For the text-containing cell, return its midpoint in (x, y) coordinate format. 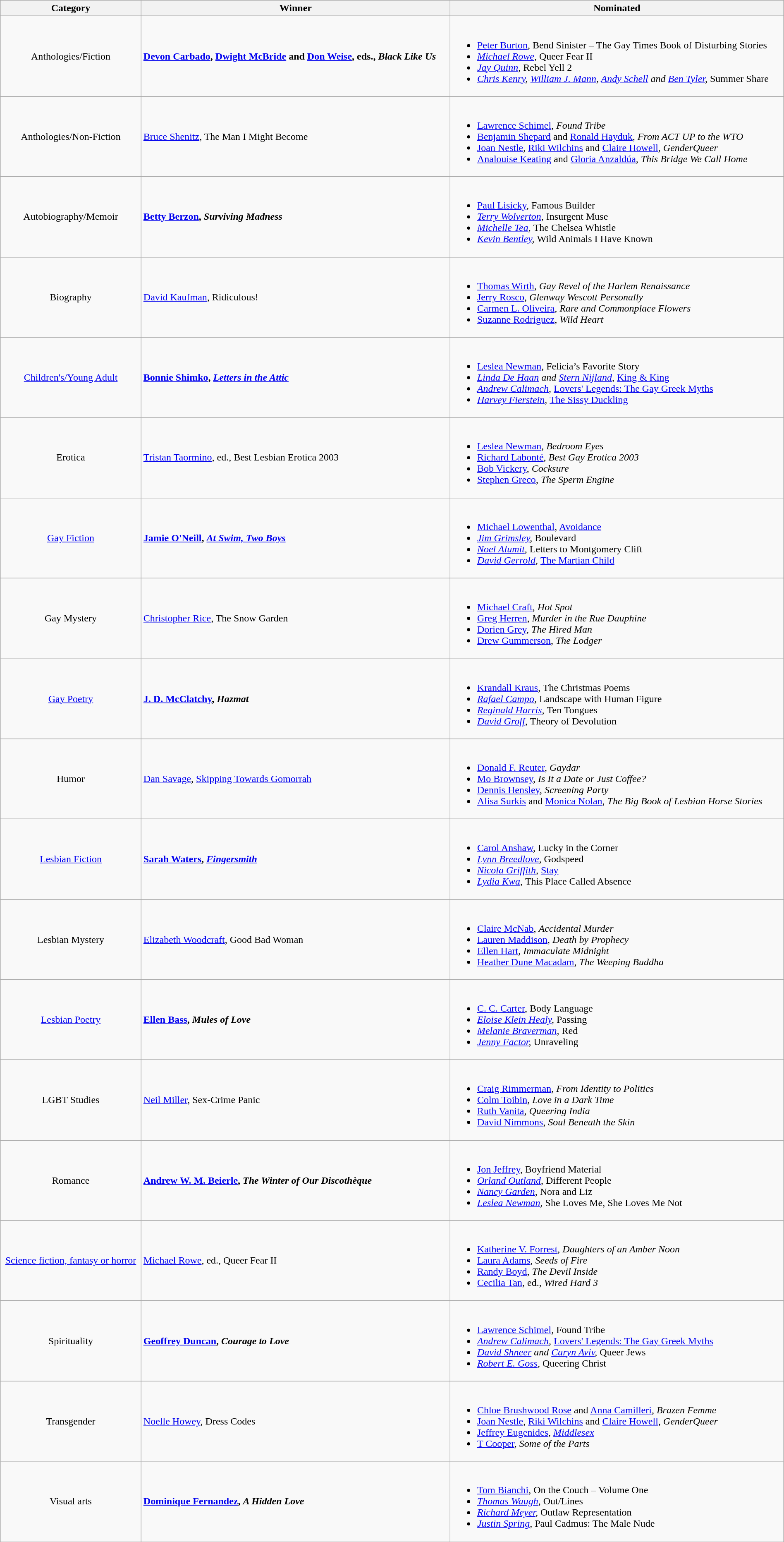
Michael Craft, Hot SpotGreg Herren, Murder in the Rue DauphineDorien Grey, The Hired ManDrew Gummerson, The Lodger (617, 618)
Tom Bianchi, On the Couch – Volume OneThomas Waugh, Out/LinesRichard Meyer, Outlaw RepresentationJustin Spring, Paul Cadmus: The Male Nude (617, 1501)
Dan Savage, Skipping Towards Gomorrah (295, 779)
J. D. McClatchy, Hazmat (295, 698)
Biography (71, 297)
Children's/Young Adult (71, 377)
Jamie O'Neill, At Swim, Two Boys (295, 538)
Andrew W. M. Beierle, The Winter of Our Discothèque (295, 1180)
Gay Fiction (71, 538)
Lesbian Poetry (71, 1020)
Michael Lowenthal, AvoidanceJim Grimsley, BoulevardNoel Alumit, Letters to Montgomery CliftDavid Gerrold, The Martian Child (617, 538)
Devon Carbado, Dwight McBride and Don Weise, eds., Black Like Us (295, 56)
Carol Anshaw, Lucky in the CornerLynn Breedlove, GodspeedNicola Griffith, StayLydia Kwa, This Place Called Absence (617, 859)
Christopher Rice, The Snow Garden (295, 618)
Erotica (71, 458)
Romance (71, 1180)
Bonnie Shimko, Letters in the Attic (295, 377)
Michael Rowe, ed., Queer Fear II (295, 1261)
Gay Mystery (71, 618)
Lesbian Fiction (71, 859)
Neil Miller, Sex-Crime Panic (295, 1100)
Transgender (71, 1421)
Paul Lisicky, Famous BuilderTerry Wolverton, Insurgent MuseMichelle Tea, The Chelsea WhistleKevin Bentley, Wild Animals I Have Known (617, 217)
Craig Rimmerman, From Identity to PoliticsColm Toibin, Love in a Dark TimeRuth Vanita, Queering IndiaDavid Nimmons, Soul Beneath the Skin (617, 1100)
Autobiography/Memoir (71, 217)
Category (71, 8)
Lesbian Mystery (71, 940)
Betty Berzon, Surviving Madness (295, 217)
LGBT Studies (71, 1100)
Humor (71, 779)
Geoffrey Duncan, Courage to Love (295, 1341)
Anthologies/Fiction (71, 56)
Claire McNab, Accidental MurderLauren Maddison, Death by ProphecyEllen Hart, Immaculate MidnightHeather Dune Macadam, The Weeping Buddha (617, 940)
Jon Jeffrey, Boyfriend MaterialOrland Outland, Different PeopleNancy Garden, Nora and LizLeslea Newman, She Loves Me, She Loves Me Not (617, 1180)
Winner (295, 8)
Ellen Bass, Mules of Love (295, 1020)
Krandall Kraus, The Christmas PoemsRafael Campo, Landscape with Human FigureReginald Harris, Ten TonguesDavid Groff, Theory of Devolution (617, 698)
Visual arts (71, 1501)
Tristan Taormino, ed., Best Lesbian Erotica 2003 (295, 458)
Anthologies/Non-Fiction (71, 137)
Nominated (617, 8)
Science fiction, fantasy or horror (71, 1261)
Noelle Howey, Dress Codes (295, 1421)
Dominique Fernandez, A Hidden Love (295, 1501)
Bruce Shenitz, The Man I Might Become (295, 137)
Gay Poetry (71, 698)
David Kaufman, Ridiculous! (295, 297)
Spirituality (71, 1341)
C. C. Carter, Body LanguageEloise Klein Healy, PassingMelanie Braverman, RedJenny Factor, Unraveling (617, 1020)
Sarah Waters, Fingersmith (295, 859)
Katherine V. Forrest, Daughters of an Amber NoonLaura Adams, Seeds of FireRandy Boyd, The Devil InsideCecilia Tan, ed., Wired Hard 3 (617, 1261)
Elizabeth Woodcraft, Good Bad Woman (295, 940)
Leslea Newman, Bedroom EyesRichard Labonté, Best Gay Erotica 2003Bob Vickery, CocksureStephen Greco, The Sperm Engine (617, 458)
